Detect which cell encompasses the target text, then output its (x, y) center coordinate. 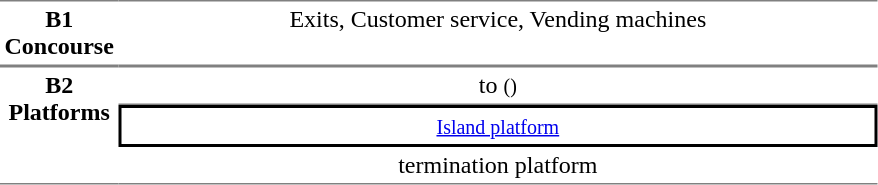
B1Concourse (59, 33)
Exits, Customer service, Vending machines (498, 33)
Island platform (498, 126)
B2Platforms (59, 125)
termination platform (498, 166)
to () (498, 86)
